Provide the [X, Y] coordinate of the cell's center where the given text is located.  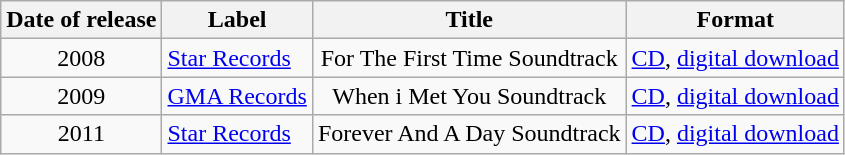
Date of release [82, 20]
2011 [82, 134]
For The First Time Soundtrack [469, 58]
Label [237, 20]
GMA Records [237, 96]
Format [735, 20]
2009 [82, 96]
Forever And A Day Soundtrack [469, 134]
Title [469, 20]
2008 [82, 58]
When i Met You Soundtrack [469, 96]
